Return the (x, y) coordinate for the center point of the cell that contains the specified text.  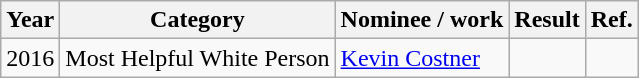
Nominee / work (422, 20)
Most Helpful White Person (198, 58)
Year (30, 20)
2016 (30, 58)
Result (547, 20)
Kevin Costner (422, 58)
Category (198, 20)
Ref. (612, 20)
